From the cell containing the given text, extract its center point as (X, Y) coordinate. 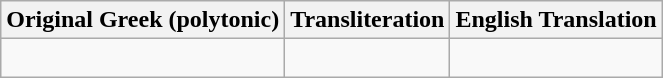
English Translation (556, 20)
Transliteration (368, 20)
Original Greek (polytonic) (143, 20)
